Find where the given text appears and provide that cell's center as (x, y) coordinate. 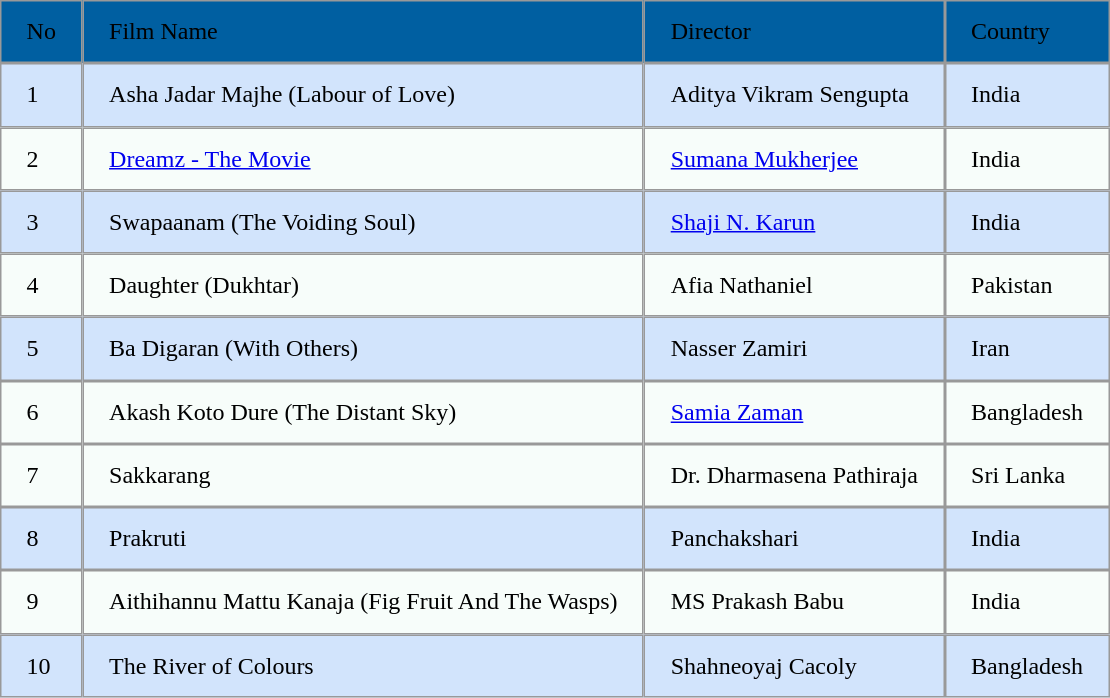
10 (41, 666)
Afia Nathaniel (794, 286)
6 (41, 412)
Iran (1028, 348)
Akash Koto Dure (The Distant Sky) (363, 412)
Sumana Mukherjee (794, 158)
Aithihannu Mattu Kanaja (Fig Fruit And The Wasps) (363, 602)
Ba Digaran (With Others) (363, 348)
Country (1028, 32)
Sri Lanka (1028, 476)
Swapaanam (The Voiding Soul) (363, 222)
The River of Colours (363, 666)
7 (41, 476)
Aditya Vikram Sengupta (794, 94)
No (41, 32)
Pakistan (1028, 286)
Shahneoyaj Cacoly (794, 666)
Dreamz - The Movie (363, 158)
4 (41, 286)
1 (41, 94)
Shaji N. Karun (794, 222)
Prakruti (363, 538)
Director (794, 32)
Asha Jadar Majhe (Labour of Love) (363, 94)
Samia Zaman (794, 412)
Daughter (Dukhtar) (363, 286)
Sakkarang (363, 476)
2 (41, 158)
3 (41, 222)
5 (41, 348)
Film Name (363, 32)
MS Prakash Babu (794, 602)
Panchakshari (794, 538)
8 (41, 538)
9 (41, 602)
Dr. Dharmasena Pathiraja (794, 476)
Nasser Zamiri (794, 348)
